Search for the cell housing the specified text and yield its [X, Y] center coordinate. 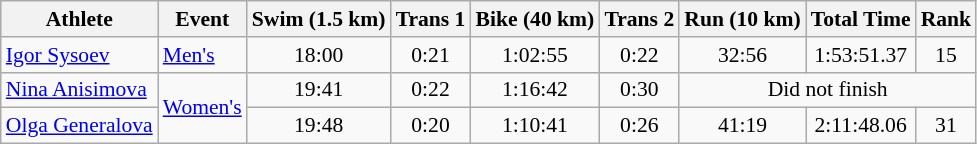
19:48 [319, 126]
1:02:55 [534, 55]
0:20 [431, 126]
19:41 [319, 90]
41:19 [742, 126]
32:56 [742, 55]
1:16:42 [534, 90]
Rank [946, 19]
Bike (40 km) [534, 19]
1:53:51.37 [861, 55]
15 [946, 55]
Event [202, 19]
Men's [202, 55]
Nina Anisimova [80, 90]
0:30 [639, 90]
Swim (1.5 km) [319, 19]
Athlete [80, 19]
Olga Generalova [80, 126]
Did not finish [828, 90]
Total Time [861, 19]
1:10:41 [534, 126]
18:00 [319, 55]
Trans 1 [431, 19]
Women's [202, 108]
Igor Sysoev [80, 55]
Run (10 km) [742, 19]
2:11:48.06 [861, 126]
0:21 [431, 55]
Trans 2 [639, 19]
31 [946, 126]
0:26 [639, 126]
